Return the (X, Y) coordinate for the center point of the cell that contains the specified text.  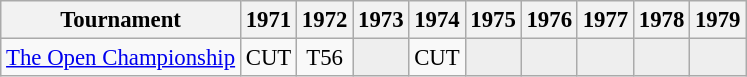
1974 (437, 20)
1976 (549, 20)
1975 (493, 20)
1972 (325, 20)
The Open Championship (121, 58)
1973 (381, 20)
1977 (605, 20)
1978 (661, 20)
T56 (325, 58)
1979 (718, 20)
Tournament (121, 20)
1971 (268, 20)
